Locate the cell with the specified text and output its (X, Y) center coordinate. 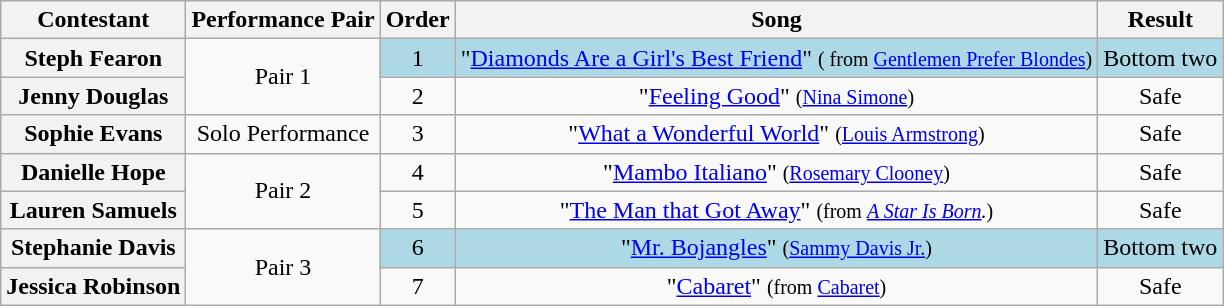
Sophie Evans (94, 134)
"Diamonds Are a Girl's Best Friend" ( from Gentlemen Prefer Blondes) (776, 58)
Song (776, 20)
Pair 2 (283, 191)
Lauren Samuels (94, 210)
Jenny Douglas (94, 96)
"What a Wonderful World" (Louis Armstrong) (776, 134)
6 (418, 248)
7 (418, 286)
"Cabaret" (from Cabaret) (776, 286)
"Feeling Good" (Nina Simone) (776, 96)
3 (418, 134)
4 (418, 172)
Performance Pair (283, 20)
"Mambo Italiano" (Rosemary Clooney) (776, 172)
Jessica Robinson (94, 286)
"Mr. Bojangles" (Sammy Davis Jr.) (776, 248)
Order (418, 20)
"The Man that Got Away" (from A Star Is Born.) (776, 210)
Result (1160, 20)
2 (418, 96)
Contestant (94, 20)
Pair 1 (283, 77)
Danielle Hope (94, 172)
Solo Performance (283, 134)
Steph Fearon (94, 58)
Stephanie Davis (94, 248)
1 (418, 58)
5 (418, 210)
Pair 3 (283, 267)
